For the text-containing cell, return its midpoint in (X, Y) coordinate format. 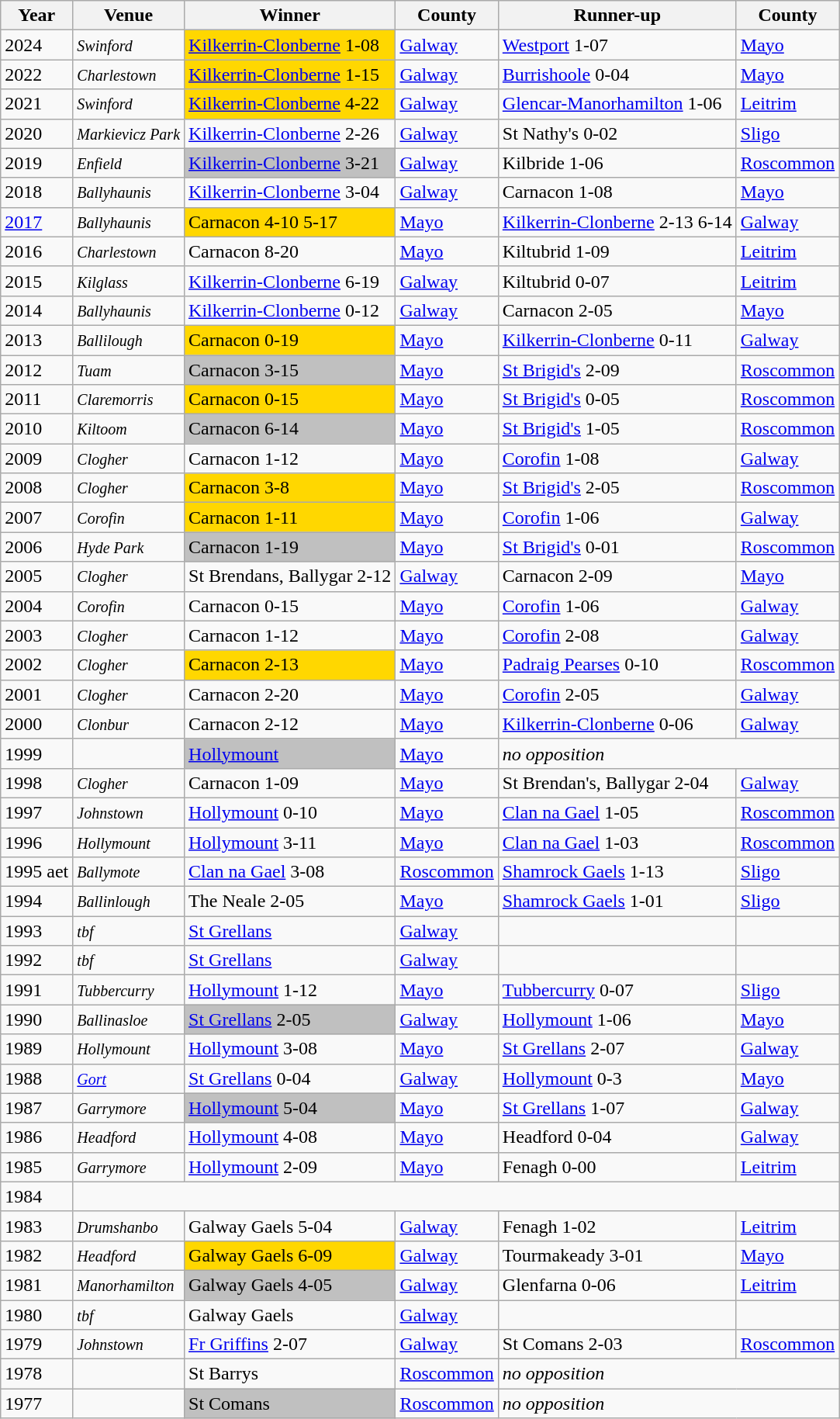
Corofin 2-05 (617, 694)
1993 (37, 931)
1991 (37, 990)
Carnacon 1-08 (617, 192)
St Brigid's 2-09 (617, 370)
Carnacon 4-10 5-17 (290, 222)
Hollymount 0-10 (290, 812)
Gort (129, 1078)
St Comans (290, 1403)
St Brendans, Ballygar 2-12 (290, 576)
Carnacon 8-20 (290, 251)
Kilkerrin-Clonberne 2-13 6-14 (617, 222)
St Grellans 2-05 (290, 1019)
St Grellans 2-07 (617, 1049)
Hollymount 2-09 (290, 1167)
St Barrys (290, 1374)
Hollymount 5-04 (290, 1108)
1984 (37, 1196)
Kilkerrin-Clonberne 0-11 (617, 340)
2001 (37, 694)
Kilkerrin-Clonberne 3-04 (290, 192)
Hollymount 3-11 (290, 842)
2017 (37, 222)
Winner (290, 16)
The Neale 2-05 (290, 902)
Ballilough (129, 340)
1994 (37, 902)
2000 (37, 724)
Runner-up (617, 16)
Carnacon 1-11 (290, 517)
2004 (37, 606)
1992 (37, 960)
Fenagh 1-02 (617, 1226)
St Brigid's 1-05 (617, 429)
1990 (37, 1019)
Hollymount 1-06 (617, 1019)
2009 (37, 459)
2011 (37, 400)
St Brigid's 0-05 (617, 400)
1985 (37, 1167)
1998 (37, 783)
Carnacon 2-12 (290, 724)
Galway Gaels 5-04 (290, 1226)
Carnacon 3-8 (290, 488)
Year (37, 16)
1979 (37, 1345)
1982 (37, 1255)
Kiltubrid 1-09 (617, 251)
Carnacon 2-13 (290, 665)
Tubbercurry (129, 990)
Ballymote (129, 872)
Kilkerrin-Clonberne 3-21 (290, 163)
1996 (37, 842)
Carnacon 0-19 (290, 340)
St Grellans 0-04 (290, 1078)
Clan na Gael 1-05 (617, 812)
Kilglass (129, 281)
2006 (37, 547)
Drumshanbo (129, 1226)
Kiltubrid 0-07 (617, 281)
2014 (37, 310)
Carnacon 3-15 (290, 370)
St Nathy's 0-02 (617, 133)
2015 (37, 281)
Enfield (129, 163)
1988 (37, 1078)
Kilkerrin-Clonberne 1-15 (290, 74)
2003 (37, 635)
Padraig Pearses 0-10 (617, 665)
Hollymount 3-08 (290, 1049)
Kilbride 1-06 (617, 163)
1981 (37, 1285)
Manorhamilton (129, 1285)
Clan na Gael 1-03 (617, 842)
Kilkerrin-Clonberne 4-22 (290, 104)
Markievicz Park (129, 133)
St Grellans 1-07 (617, 1108)
2005 (37, 576)
Galway Gaels 4-05 (290, 1285)
Fr Griffins 2-07 (290, 1345)
Glenfarna 0-06 (617, 1285)
2010 (37, 429)
Shamrock Gaels 1-13 (617, 872)
Glencar-Manorhamilton 1-06 (617, 104)
Hollymount 1-12 (290, 990)
2021 (37, 104)
1983 (37, 1226)
Carnacon 2-20 (290, 694)
2012 (37, 370)
1977 (37, 1403)
Kilkerrin-Clonberne 1-08 (290, 45)
1999 (37, 753)
2022 (37, 74)
Kilkerrin-Clonberne 0-12 (290, 310)
1995 aet (37, 872)
2018 (37, 192)
2016 (37, 251)
Claremorris (129, 400)
Burrishoole 0-04 (617, 74)
Kilkerrin-Clonberne 2-26 (290, 133)
Venue (129, 16)
2007 (37, 517)
1997 (37, 812)
Corofin 1-08 (617, 459)
Clan na Gael 3-08 (290, 872)
Galway Gaels (290, 1315)
1978 (37, 1374)
Corofin 2-08 (617, 635)
Hollymount 0-3 (617, 1078)
Hyde Park (129, 547)
Headford 0-04 (617, 1137)
Hollymount 4-08 (290, 1137)
2008 (37, 488)
Ballinlough (129, 902)
Kilkerrin-Clonberne 0-06 (617, 724)
St Brigid's 0-01 (617, 547)
1986 (37, 1137)
Clonbur (129, 724)
Ballinasloe (129, 1019)
St Brendan's, Ballygar 2-04 (617, 783)
2013 (37, 340)
Carnacon 1-09 (290, 783)
Carnacon 6-14 (290, 429)
Carnacon 2-09 (617, 576)
Kilkerrin-Clonberne 6-19 (290, 281)
1980 (37, 1315)
2024 (37, 45)
Kiltoom (129, 429)
Galway Gaels 6-09 (290, 1255)
St Comans 2-03 (617, 1345)
St Brigid's 2-05 (617, 488)
Carnacon 2-05 (617, 310)
Westport 1-07 (617, 45)
Fenagh 0-00 (617, 1167)
Carnacon 1-19 (290, 547)
1987 (37, 1108)
Tubbercurry 0-07 (617, 990)
Tourmakeady 3-01 (617, 1255)
Tuam (129, 370)
1989 (37, 1049)
2019 (37, 163)
Shamrock Gaels 1-01 (617, 902)
2002 (37, 665)
2020 (37, 133)
